Return (X, Y) of the center of cell containing provided text 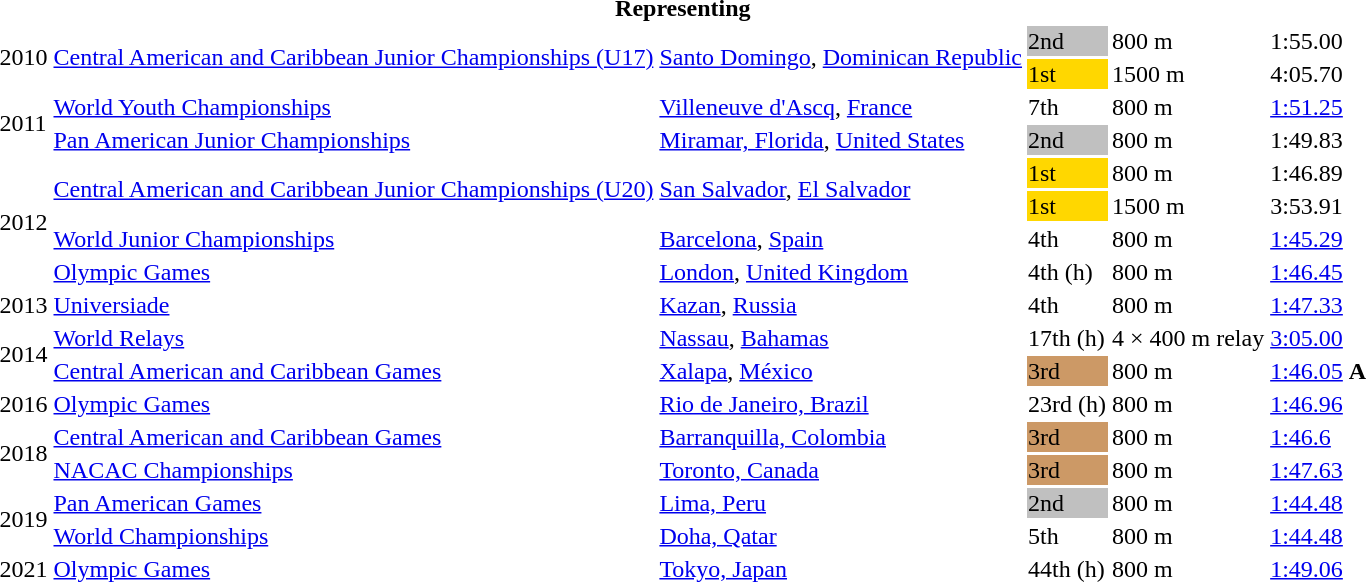
Barcelona, Spain (841, 239)
San Salvador, El Salvador (841, 190)
Toronto, Canada (841, 470)
Universiade (354, 305)
17th (h) (1068, 338)
23rd (h) (1068, 404)
NACAC Championships (354, 470)
World Youth Championships (354, 107)
Kazan, Russia (841, 305)
Central American and Caribbean Junior Championships (U17) (354, 58)
World Championships (354, 536)
London, United Kingdom (841, 272)
Villeneuve d'Ascq, France (841, 107)
7th (1068, 107)
Central American and Caribbean Junior Championships (U20) (354, 190)
Pan American Games (354, 503)
Doha, Qatar (841, 536)
World Relays (354, 338)
Santo Domingo, Dominican Republic (841, 58)
4 × 400 m relay (1188, 338)
Miramar, Florida, United States (841, 140)
5th (1068, 536)
Xalapa, México (841, 371)
Pan American Junior Championships (354, 140)
World Junior Championships (354, 239)
Barranquilla, Colombia (841, 437)
Nassau, Bahamas (841, 338)
Rio de Janeiro, Brazil (841, 404)
Lima, Peru (841, 503)
4th (h) (1068, 272)
